Identify which cell holds the provided text, then report its (x, y) central coordinate. 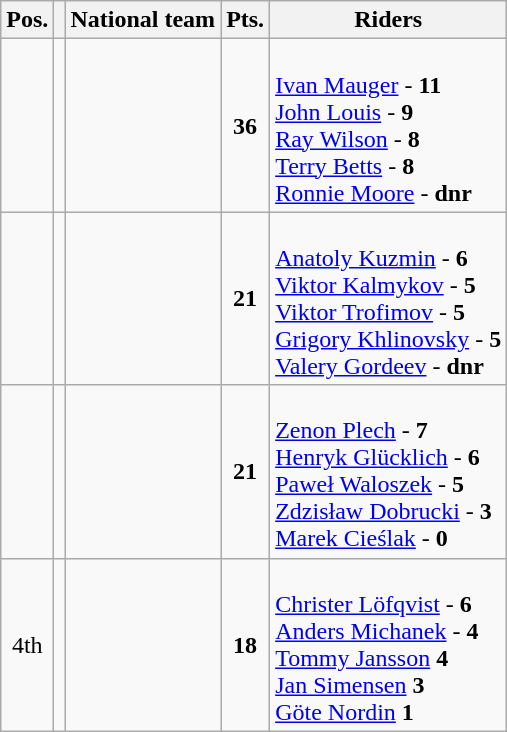
4th (28, 644)
Anatoly Kuzmin - 6 Viktor Kalmykov - 5 Viktor Trofimov - 5 Grigory Khlinovsky - 5 Valery Gordeev - dnr (388, 298)
36 (246, 126)
Ivan Mauger - 11 John Louis - 9 Ray Wilson - 8 Terry Betts - 8 Ronnie Moore - dnr (388, 126)
Riders (388, 20)
Christer Löfqvist - 6 Anders Michanek - 4 Tommy Jansson 4 Jan Simensen 3 Göte Nordin 1 (388, 644)
Pts. (246, 20)
18 (246, 644)
National team (143, 20)
Zenon Plech - 7 Henryk Glücklich - 6 Paweł Waloszek - 5 Zdzisław Dobrucki - 3 Marek Cieślak - 0 (388, 472)
Pos. (28, 20)
